From the cell containing the given text, extract its center point as (X, Y) coordinate. 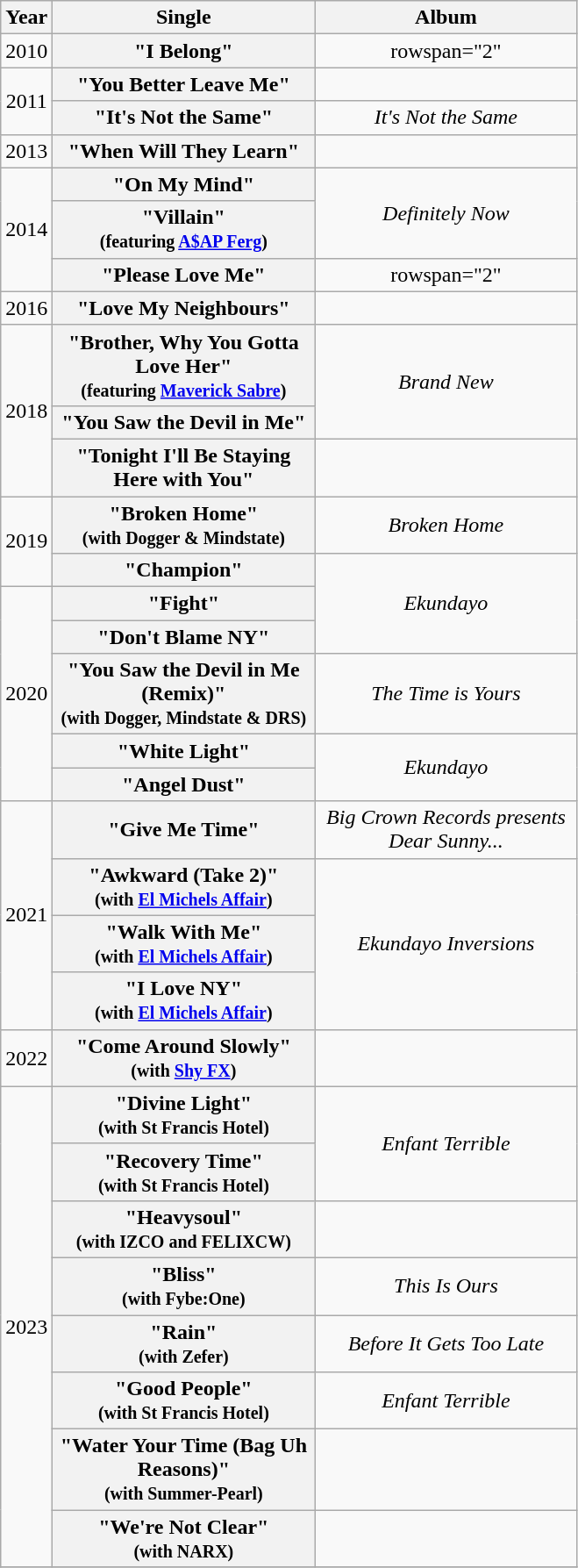
"Good People"(with St Francis Hotel) (184, 1400)
2016 (26, 308)
2010 (26, 51)
"You Better Leave Me" (184, 84)
"Tonight I'll Be Staying Here with You" (184, 467)
2013 (26, 151)
"Divine Light"(with St Francis Hotel) (184, 1114)
2023 (26, 1327)
2022 (26, 1058)
"Champion" (184, 570)
"Brother, Why You Gotta Love Her"(featuring Maverick Sabre) (184, 365)
"Bliss"(with Fybe:One) (184, 1286)
2019 (26, 542)
"On My Mind" (184, 184)
"I Belong" (184, 51)
"I Love NY"(with El Michels Affair) (184, 1000)
"Broken Home"(with Dogger & Mindstate) (184, 525)
This Is Ours (446, 1286)
Album (446, 18)
"Come Around Slowly"(with Shy FX) (184, 1058)
"When Will They Learn" (184, 151)
"Please Love Me" (184, 275)
"Rain"(with Zefer) (184, 1342)
2021 (26, 915)
2018 (26, 411)
"Walk With Me"(with El Michels Affair) (184, 944)
"You Saw the Devil in Me (Remix)"(with Dogger, Mindstate & DRS) (184, 694)
"White Light" (184, 751)
The Time is Yours (446, 694)
"Give Me Time" (184, 830)
"Water Your Time (Bag Uh Reasons)"(with Summer-Pearl) (184, 1470)
2011 (26, 101)
"You Saw the Devil in Me" (184, 422)
"We're Not Clear"(with NARX) (184, 1539)
"Heavysoul"(with IZCO and FELIXCW) (184, 1228)
Big Crown Records presents Dear Sunny... (446, 830)
"Awkward (Take 2)"(with El Michels Affair) (184, 886)
"It's Not the Same" (184, 118)
Definitely Now (446, 212)
2014 (26, 230)
2020 (26, 694)
Brand New (446, 382)
"Don't Blame NY" (184, 637)
"Villain"(featuring A$AP Ferg) (184, 230)
Before It Gets Too Late (446, 1342)
"Love My Neighbours" (184, 308)
"Angel Dust" (184, 784)
Single (184, 18)
"Fight" (184, 604)
Year (26, 18)
It's Not the Same (446, 118)
Ekundayo Inversions (446, 944)
Broken Home (446, 525)
"Recovery Time"(with St Francis Hotel) (184, 1172)
